From the cell containing the given text, extract its center point as (X, Y) coordinate. 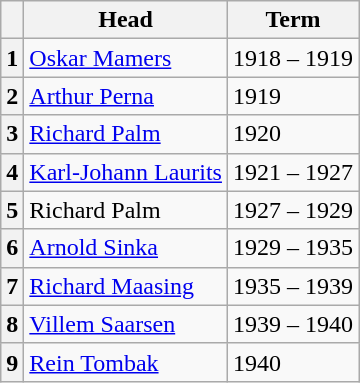
Rein Tombak (126, 362)
7 (12, 286)
1921 – 1927 (292, 172)
3 (12, 134)
1927 – 1929 (292, 210)
1 (12, 58)
4 (12, 172)
8 (12, 324)
1935 – 1939 (292, 286)
Arthur Perna (126, 96)
1939 – 1940 (292, 324)
Arnold Sinka (126, 248)
6 (12, 248)
Richard Maasing (126, 286)
Karl-Johann Laurits (126, 172)
9 (12, 362)
1940 (292, 362)
Head (126, 20)
1920 (292, 134)
5 (12, 210)
Term (292, 20)
Villem Saarsen (126, 324)
1919 (292, 96)
Oskar Mamers (126, 58)
2 (12, 96)
1918 – 1919 (292, 58)
1929 – 1935 (292, 248)
